Capture the cell that displays the provided text and extract its [x, y] central coordinate. 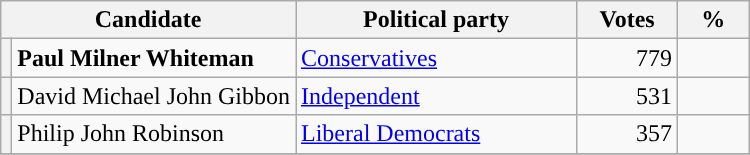
Candidate [148, 20]
Conservatives [436, 58]
531 [628, 96]
Independent [436, 96]
Political party [436, 20]
Liberal Democrats [436, 134]
Votes [628, 20]
David Michael John Gibbon [154, 96]
Philip John Robinson [154, 134]
% [714, 20]
779 [628, 58]
Paul Milner Whiteman [154, 58]
357 [628, 134]
